Output the (X, Y) coordinate of the center of the cell containing the given text.  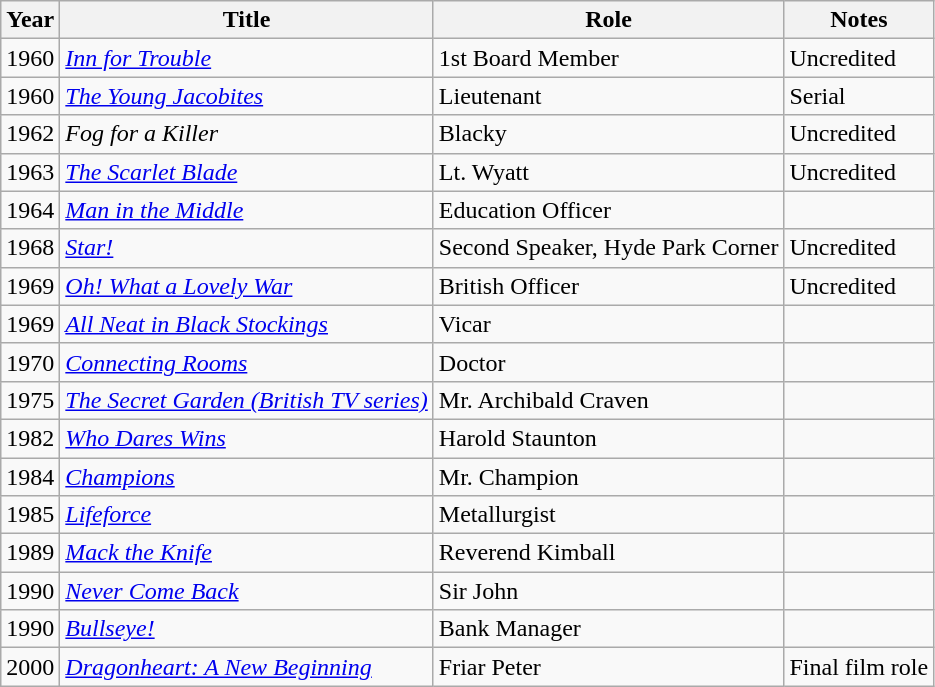
1982 (30, 438)
Second Speaker, Hyde Park Corner (608, 248)
Inn for Trouble (246, 58)
The Scarlet Blade (246, 172)
Dragonheart: A New Beginning (246, 667)
Star! (246, 248)
Lt. Wyatt (608, 172)
Mr. Archibald Craven (608, 400)
Mr. Champion (608, 477)
Fog for a Killer (246, 134)
British Officer (608, 286)
Mack the Knife (246, 553)
Final film role (859, 667)
1984 (30, 477)
1975 (30, 400)
1963 (30, 172)
1st Board Member (608, 58)
Lifeforce (246, 515)
Bank Manager (608, 629)
1962 (30, 134)
Blacky (608, 134)
Year (30, 20)
Reverend Kimball (608, 553)
1985 (30, 515)
Never Come Back (246, 591)
Harold Staunton (608, 438)
Notes (859, 20)
1970 (30, 362)
Oh! What a Lovely War (246, 286)
Metallurgist (608, 515)
Serial (859, 96)
1964 (30, 210)
Bullseye! (246, 629)
Doctor (608, 362)
Connecting Rooms (246, 362)
1968 (30, 248)
Who Dares Wins (246, 438)
Man in the Middle (246, 210)
The Young Jacobites (246, 96)
Vicar (608, 324)
Champions (246, 477)
Education Officer (608, 210)
Sir John (608, 591)
Role (608, 20)
Friar Peter (608, 667)
1989 (30, 553)
The Secret Garden (British TV series) (246, 400)
Lieutenant (608, 96)
2000 (30, 667)
Title (246, 20)
All Neat in Black Stockings (246, 324)
